Identify which cell holds the provided text, then report its [x, y] central coordinate. 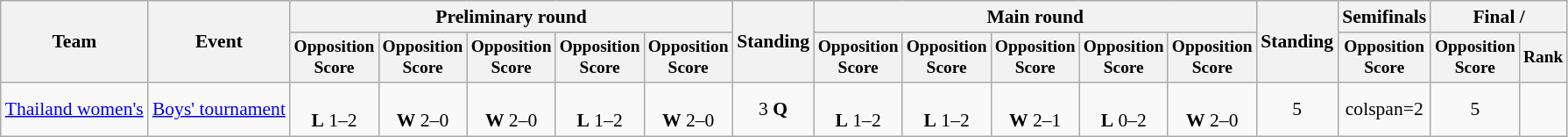
Main round [1035, 17]
Boys' tournament [219, 109]
Final / [1499, 17]
Preliminary round [512, 17]
Event [219, 42]
colspan=2 [1384, 109]
Rank [1543, 58]
W 2–1 [1035, 109]
3 Q [773, 109]
Team [74, 42]
L 0–2 [1123, 109]
Thailand women's [74, 109]
Semifinals [1384, 17]
